Search for the cell housing the specified text and yield its [x, y] center coordinate. 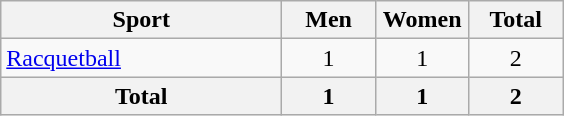
Sport [142, 20]
Men [329, 20]
Racquetball [142, 58]
Women [422, 20]
